Detect which cell encompasses the target text, then output its (X, Y) center coordinate. 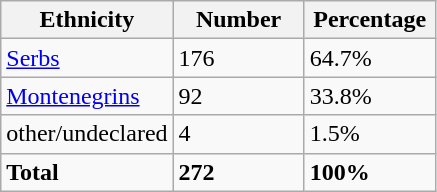
Montenegrins (87, 96)
33.8% (370, 96)
4 (238, 134)
Percentage (370, 20)
Ethnicity (87, 20)
272 (238, 172)
92 (238, 96)
1.5% (370, 134)
Total (87, 172)
100% (370, 172)
Number (238, 20)
64.7% (370, 58)
Serbs (87, 58)
other/undeclared (87, 134)
176 (238, 58)
